From the cell containing the given text, extract its center point as [X, Y] coordinate. 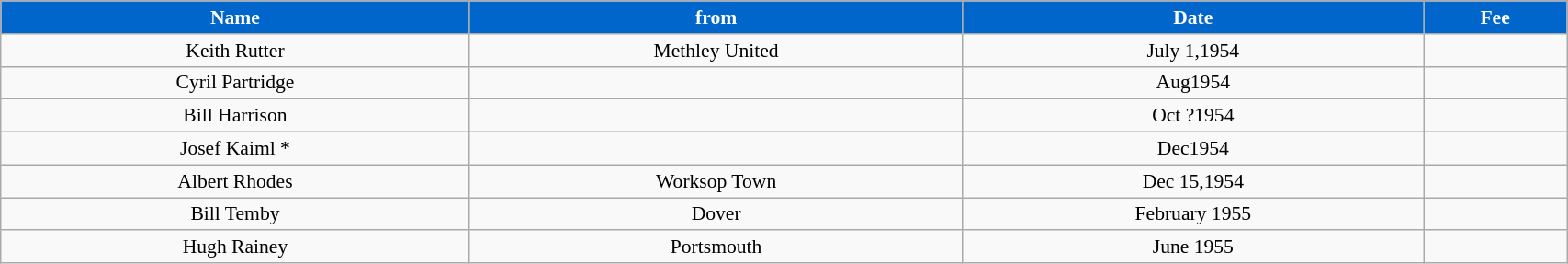
Date [1193, 17]
Portsmouth [716, 247]
Worksop Town [716, 181]
Dec1954 [1193, 149]
Dover [716, 214]
Methley United [716, 51]
Albert Rhodes [235, 181]
Dec 15,1954 [1193, 181]
Oct ?1954 [1193, 116]
Bill Harrison [235, 116]
from [716, 17]
Aug1954 [1193, 83]
July 1,1954 [1193, 51]
Bill Temby [235, 214]
Keith Rutter [235, 51]
Name [235, 17]
Hugh Rainey [235, 247]
Josef Kaiml * [235, 149]
June 1955 [1193, 247]
February 1955 [1193, 214]
Cyril Partridge [235, 83]
Fee [1495, 17]
